Determine the [X, Y] coordinate at the center of the cell enclosing the given text.  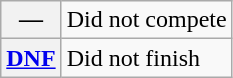
Did not finish [146, 58]
Did not compete [146, 20]
DNF [31, 58]
— [31, 20]
